For the text-containing cell, return its midpoint in [x, y] coordinate format. 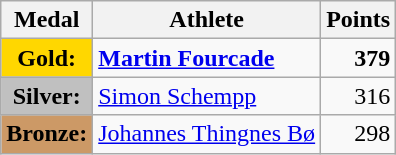
Athlete [207, 20]
Gold: [47, 58]
Points [358, 20]
Silver: [47, 96]
316 [358, 96]
Medal [47, 20]
Bronze: [47, 134]
379 [358, 58]
Martin Fourcade [207, 58]
Johannes Thingnes Bø [207, 134]
Simon Schempp [207, 96]
298 [358, 134]
